Return the (X, Y) coordinate for the center point of the cell that contains the specified text.  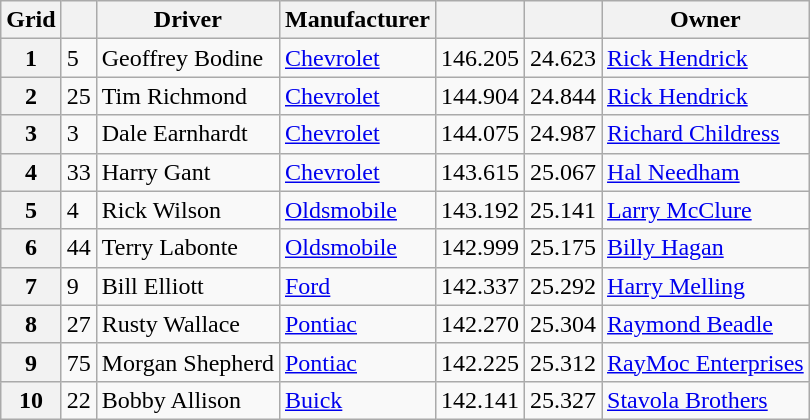
144.075 (480, 134)
Driver (188, 20)
25 (78, 96)
Morgan Shepherd (188, 362)
25.327 (562, 400)
24.987 (562, 134)
1 (31, 58)
Bill Elliott (188, 286)
RayMoc Enterprises (706, 362)
Harry Gant (188, 172)
25.067 (562, 172)
25.304 (562, 324)
Larry McClure (706, 210)
44 (78, 248)
24.844 (562, 96)
25.141 (562, 210)
142.141 (480, 400)
6 (31, 248)
8 (31, 324)
Billy Hagan (706, 248)
Rusty Wallace (188, 324)
22 (78, 400)
Stavola Brothers (706, 400)
Owner (706, 20)
75 (78, 362)
25.175 (562, 248)
142.225 (480, 362)
Rick Wilson (188, 210)
Harry Melling (706, 286)
Raymond Beadle (706, 324)
Geoffrey Bodine (188, 58)
25.292 (562, 286)
Terry Labonte (188, 248)
Manufacturer (357, 20)
143.192 (480, 210)
27 (78, 324)
24.623 (562, 58)
7 (31, 286)
Buick (357, 400)
142.270 (480, 324)
144.904 (480, 96)
143.615 (480, 172)
Richard Childress (706, 134)
Tim Richmond (188, 96)
25.312 (562, 362)
142.999 (480, 248)
146.205 (480, 58)
33 (78, 172)
2 (31, 96)
Ford (357, 286)
Hal Needham (706, 172)
10 (31, 400)
Dale Earnhardt (188, 134)
Grid (31, 20)
Bobby Allison (188, 400)
142.337 (480, 286)
